Scan for the cell matching the given text and deliver its (X, Y) coordinate at center. 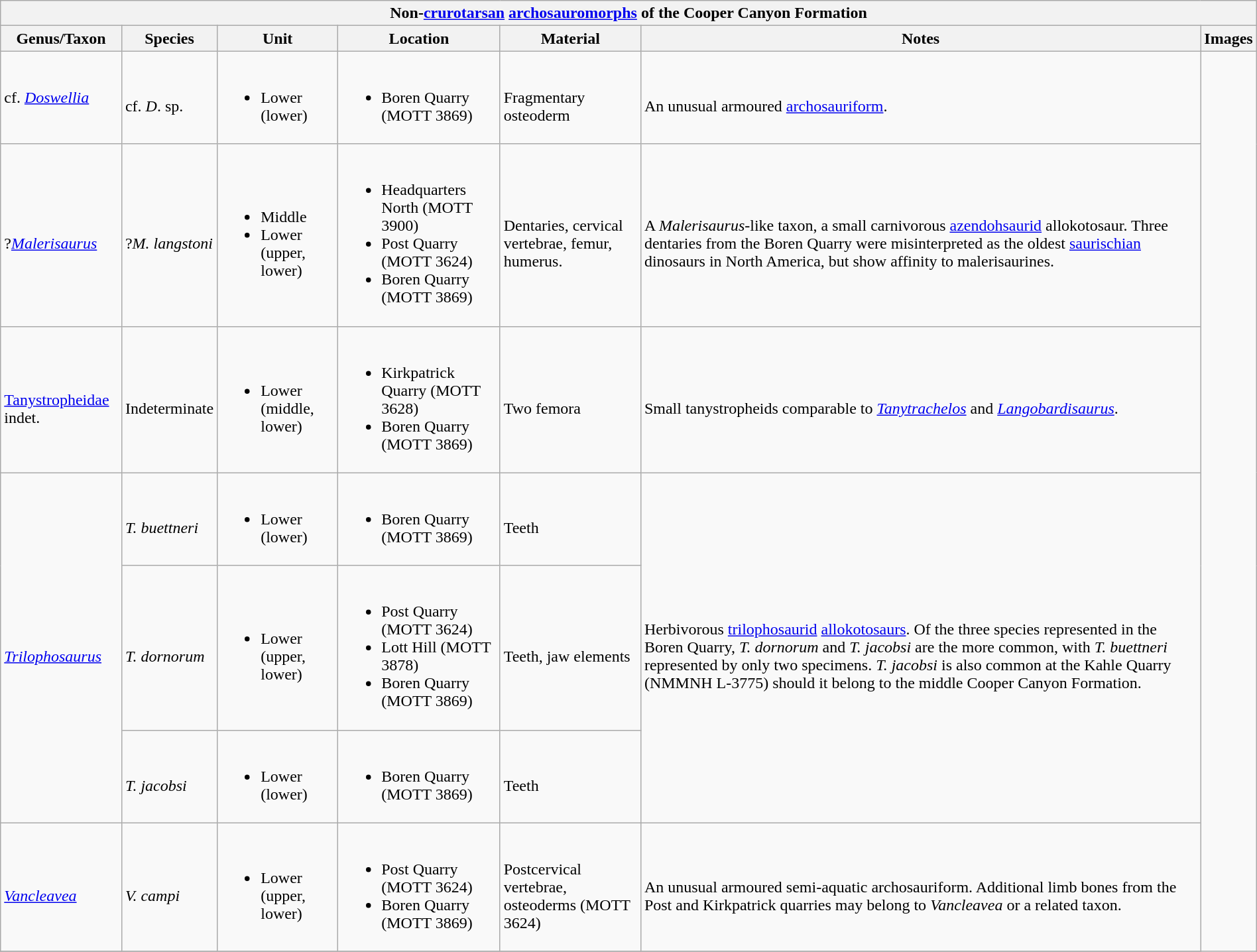
T. buettneri (169, 519)
Teeth, jaw elements (570, 648)
Indeterminate (169, 399)
Fragmentary osteoderm (570, 97)
Images (1228, 38)
MiddleLower (upper, lower) (278, 235)
Postcervical vertebrae, osteoderms (MOTT 3624) (570, 887)
V. campi (169, 887)
cf. D. sp. (169, 97)
Vancleavea (61, 887)
Kirkpatrick Quarry (MOTT 3628)Boren Quarry (MOTT 3869) (419, 399)
Location (419, 38)
Two femora (570, 399)
Dentaries, cervical vertebrae, femur, humerus. (570, 235)
T. dornorum (169, 648)
cf. Doswellia (61, 97)
Notes (920, 38)
Species (169, 38)
Tanystropheidae indet. (61, 399)
Material (570, 38)
Post Quarry (MOTT 3624)Boren Quarry (MOTT 3869) (419, 887)
?Malerisaurus (61, 235)
An unusual armoured archosauriform. (920, 97)
T. jacobsi (169, 776)
Unit (278, 38)
Non-crurotarsan archosauromorphs of the Cooper Canyon Formation (628, 13)
Lower (middle, lower) (278, 399)
Genus/Taxon (61, 38)
Headquarters North (MOTT 3900)Post Quarry (MOTT 3624)Boren Quarry (MOTT 3869) (419, 235)
?M. langstoni (169, 235)
Post Quarry (MOTT 3624)Lott Hill (MOTT 3878)Boren Quarry (MOTT 3869) (419, 648)
Trilophosaurus (61, 648)
Small tanystropheids comparable to Tanytrachelos and Langobardisaurus. (920, 399)
